Provide the [X, Y] coordinate of the cell's center where the given text is located.  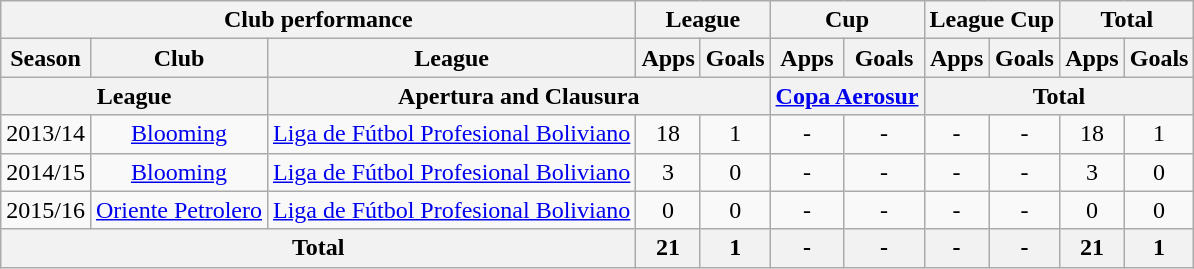
Season [46, 58]
Oriente Petrolero [178, 210]
2014/15 [46, 172]
Cup [847, 20]
Club [178, 58]
Copa Aerosur [847, 96]
Club performance [318, 20]
League Cup [992, 20]
2013/14 [46, 134]
2015/16 [46, 210]
Apertura and Clausura [518, 96]
